Capture the cell that displays the provided text and extract its [X, Y] central coordinate. 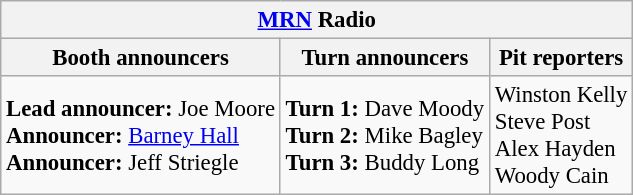
Pit reporters [560, 58]
MRN Radio [317, 20]
Turn announcers [384, 58]
Booth announcers [141, 58]
Lead announcer: Joe MooreAnnouncer: Barney HallAnnouncer: Jeff Striegle [141, 136]
Winston KellySteve PostAlex HaydenWoody Cain [560, 136]
Turn 1: Dave MoodyTurn 2: Mike BagleyTurn 3: Buddy Long [384, 136]
